Output the (X, Y) coordinate of the center of the cell containing the given text.  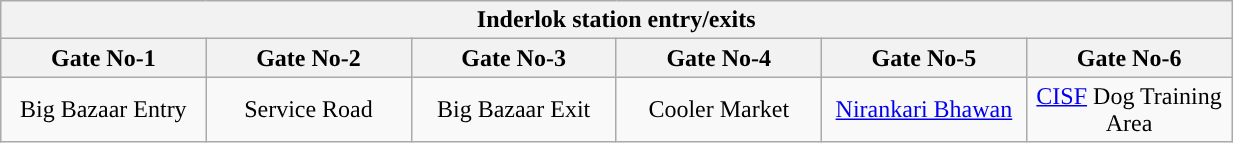
Service Road (308, 110)
Gate No-2 (308, 58)
Gate No-3 (514, 58)
CISF Dog Training Area (1128, 110)
Gate No-6 (1128, 58)
Big Bazaar Exit (514, 110)
Gate No-5 (924, 58)
Gate No-4 (718, 58)
Cooler Market (718, 110)
Gate No-1 (104, 58)
Inderlok station entry/exits (616, 20)
Big Bazaar Entry (104, 110)
Nirankari Bhawan (924, 110)
